Provide the (X, Y) coordinate of the cell's center where the given text is located.  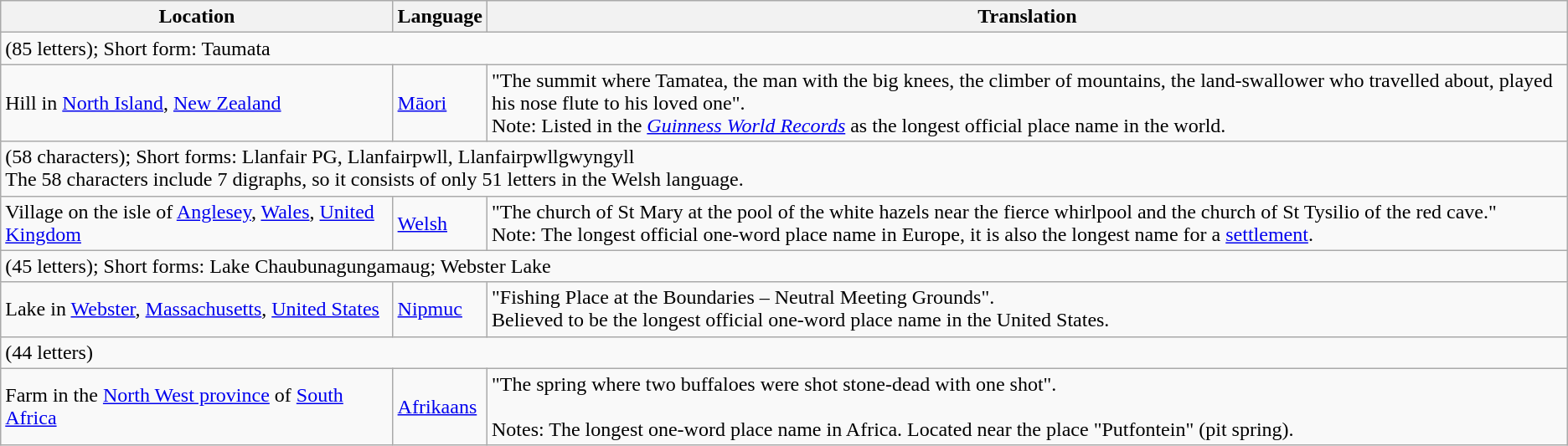
Welsh (440, 223)
Afrikaans (440, 407)
Farm in the North West province of South Africa (197, 407)
Language (440, 17)
"Fishing Place at the Boundaries – Neutral Meeting Grounds".Believed to be the longest official one-word place name in the United States. (1028, 310)
(44 letters) (784, 352)
Hill in North Island, New Zealand (197, 103)
Nipmuc (440, 310)
Location (197, 17)
Lake in Webster, Massachusetts, United States (197, 310)
Māori (440, 103)
Translation (1028, 17)
(45 letters); Short forms: Lake Chaubunagungamaug; Webster Lake (784, 266)
Village on the isle of Anglesey, Wales, United Kingdom (197, 223)
(85 letters); Short form: Taumata (784, 49)
